Scan for the cell matching the given text and deliver its [x, y] coordinate at center. 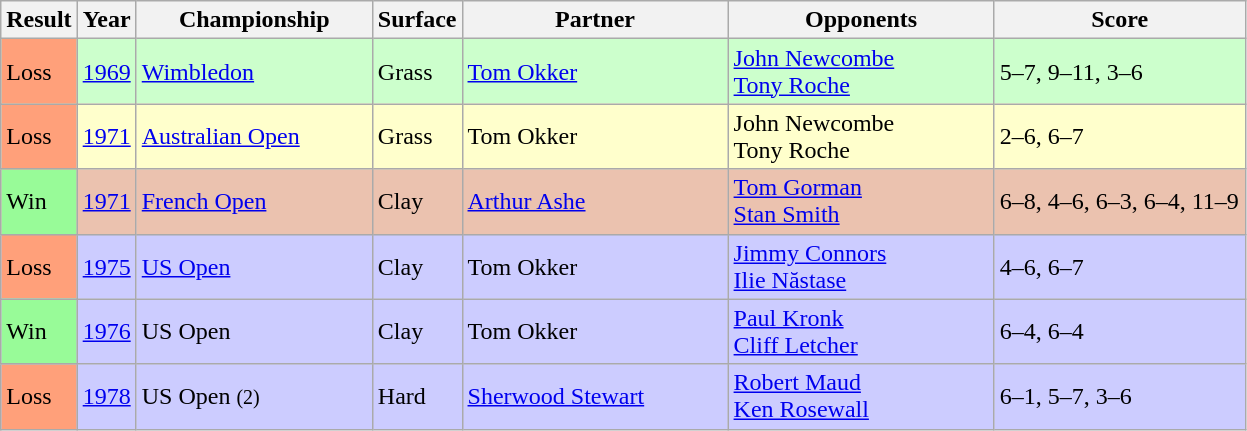
French Open [254, 202]
US Open (2) [254, 396]
4–6, 6–7 [1120, 266]
Opponents [861, 20]
2–6, 6–7 [1120, 136]
1975 [106, 266]
1969 [106, 72]
Arthur Ashe [595, 202]
Surface [417, 20]
5–7, 9–11, 3–6 [1120, 72]
Championship [254, 20]
Australian Open [254, 136]
Paul Kronk Cliff Letcher [861, 332]
6–4, 6–4 [1120, 332]
Score [1120, 20]
6–8, 4–6, 6–3, 6–4, 11–9 [1120, 202]
1978 [106, 396]
Robert Maud Ken Rosewall [861, 396]
1976 [106, 332]
Result [39, 20]
Hard [417, 396]
Sherwood Stewart [595, 396]
Partner [595, 20]
Tom Gorman Stan Smith [861, 202]
Wimbledon [254, 72]
Year [106, 20]
Jimmy Connors Ilie Năstase [861, 266]
6–1, 5–7, 3–6 [1120, 396]
